Extract the [X, Y] coordinate from the center of the cell holding the provided text.  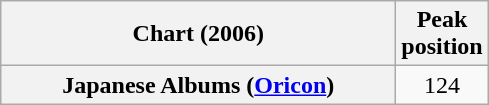
Chart (2006) [198, 34]
Peakposition [442, 34]
124 [442, 85]
Japanese Albums (Oricon) [198, 85]
